Search for the cell housing the specified text and yield its (X, Y) center coordinate. 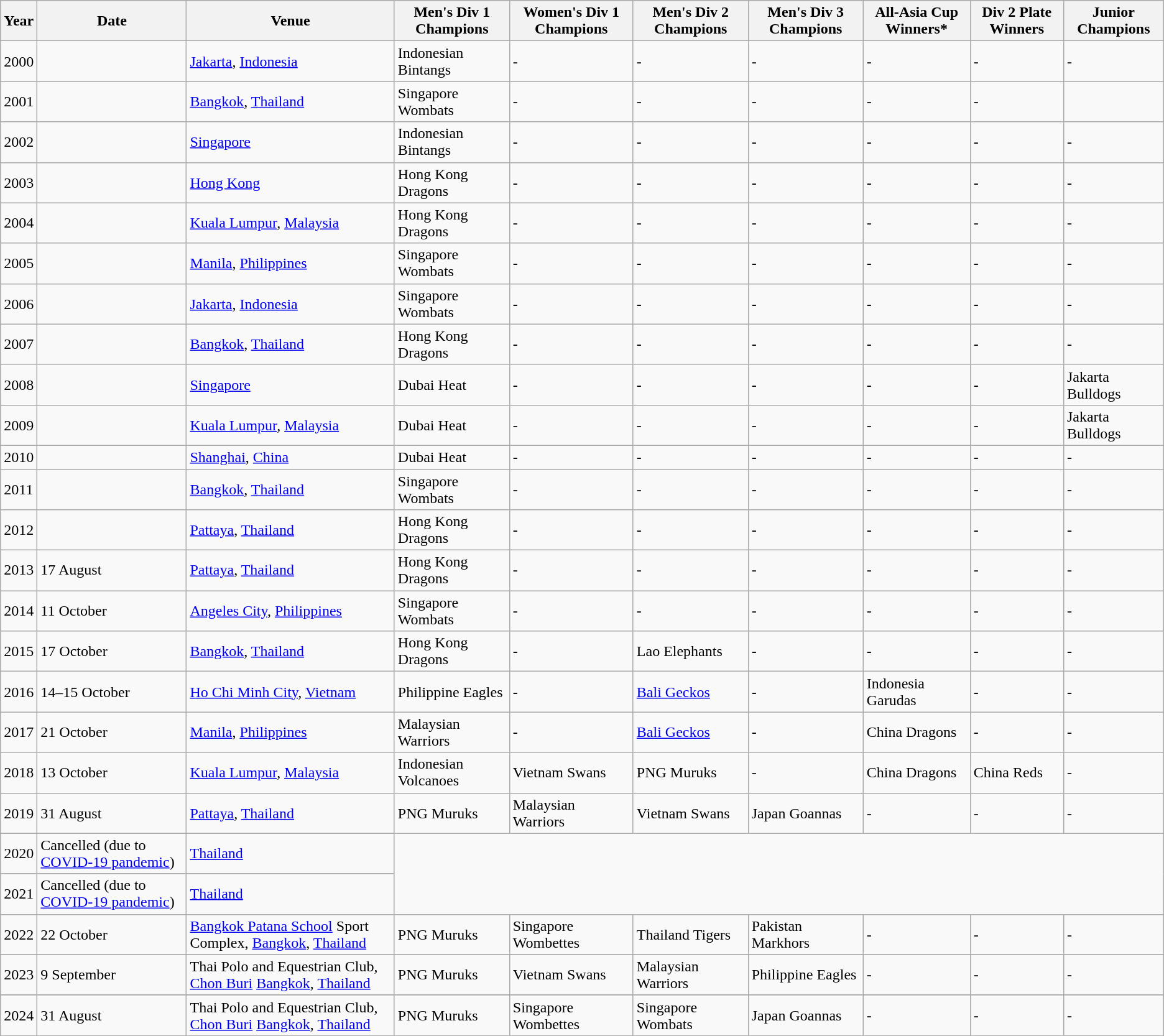
Date (112, 21)
Thailand Tigers (690, 934)
Pakistan Markhors (806, 934)
Indonesian Volcanoes (451, 772)
2004 (19, 223)
Ho Chi Minh City, Vietnam (290, 691)
Junior Champions (1113, 21)
Hong Kong (290, 183)
Venue (290, 21)
2001 (19, 102)
Bangkok Patana School Sport Complex, Bangkok, Thailand (290, 934)
2009 (19, 425)
Year (19, 21)
2006 (19, 303)
2003 (19, 183)
2023 (19, 975)
Indonesia Garudas (917, 691)
2008 (19, 384)
Men's Div 3 Champions (806, 21)
17 October (112, 652)
22 October (112, 934)
2012 (19, 530)
Div 2 Plate Winners (1017, 21)
17 August (112, 571)
2018 (19, 772)
2011 (19, 489)
2021 (19, 894)
11 October (112, 611)
China Reds (1017, 772)
21 October (112, 733)
Men's Div 1 Champions (451, 21)
2020 (19, 853)
14–15 October (112, 691)
Men's Div 2 Champions (690, 21)
2005 (19, 264)
2019 (19, 813)
9 September (112, 975)
2016 (19, 691)
2024 (19, 1015)
2002 (19, 142)
Lao Elephants (690, 652)
All-Asia Cup Winners* (917, 21)
2000 (19, 61)
2007 (19, 345)
2013 (19, 571)
2010 (19, 457)
2015 (19, 652)
2014 (19, 611)
13 October (112, 772)
2017 (19, 733)
Angeles City, Philippines (290, 611)
Women's Div 1 Champions (571, 21)
2022 (19, 934)
Shanghai, China (290, 457)
